Return the (x, y) coordinate for the center point of the cell that contains the specified text.  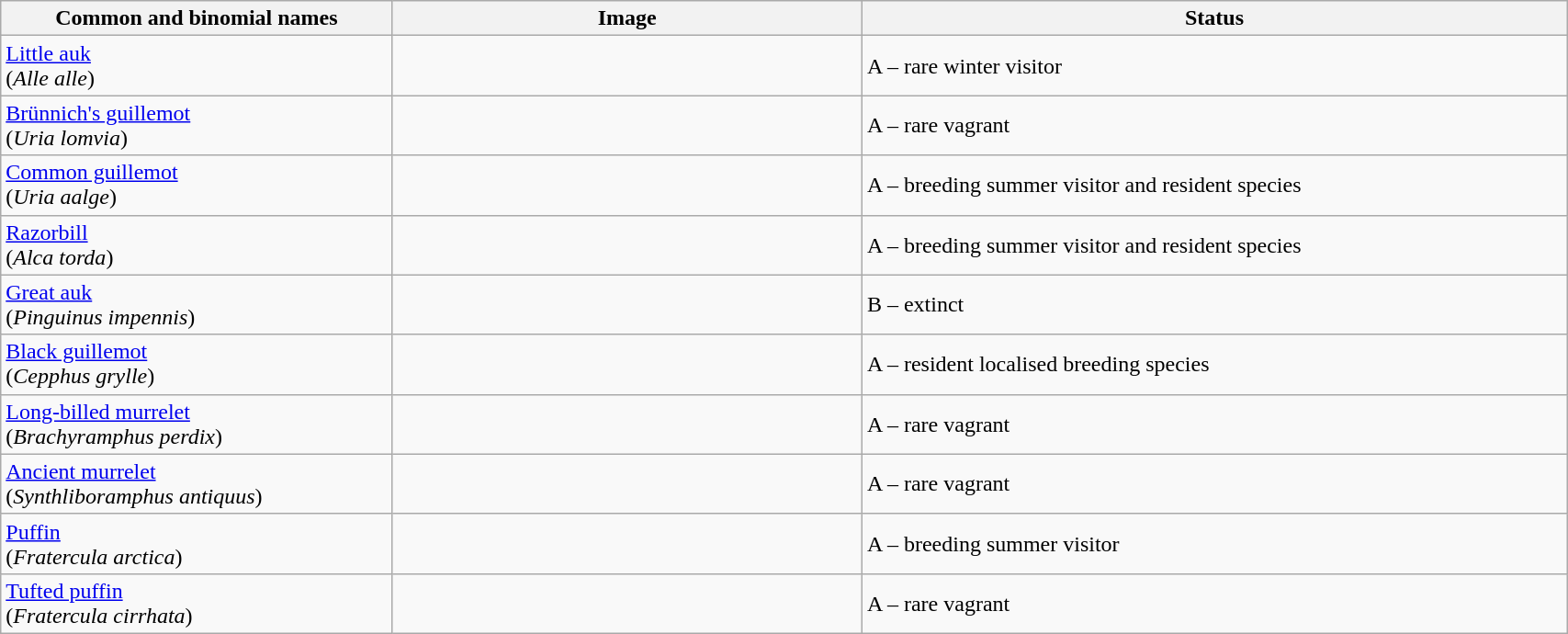
A – breeding summer visitor (1214, 544)
Long-billed murrelet(Brachyramphus perdix) (197, 425)
Black guillemot(Cepphus grylle) (197, 364)
Ancient murrelet(Synthliboramphus antiquus) (197, 483)
Common and binomial names (197, 18)
Image (626, 18)
Status (1214, 18)
Brünnich's guillemot(Uria lomvia) (197, 125)
Common guillemot(Uria aalge) (197, 186)
Razorbill(Alca torda) (197, 244)
A – resident localised breeding species (1214, 364)
Tufted puffin(Fratercula cirrhata) (197, 603)
Little auk(Alle alle) (197, 66)
Great auk(Pinguinus impennis) (197, 305)
A – rare winter visitor (1214, 66)
Puffin(Fratercula arctica) (197, 544)
B – extinct (1214, 305)
